Output the [x, y] coordinate of the center of the cell containing the given text.  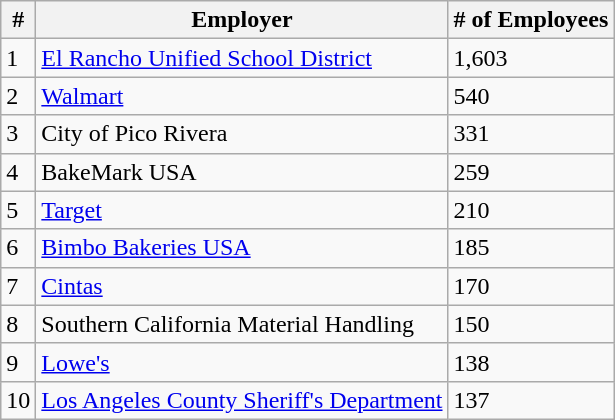
3 [18, 134]
Employer [242, 20]
540 [531, 96]
BakeMark USA [242, 172]
10 [18, 400]
170 [531, 286]
8 [18, 324]
9 [18, 362]
137 [531, 400]
Target [242, 210]
1,603 [531, 58]
150 [531, 324]
185 [531, 248]
4 [18, 172]
7 [18, 286]
Lowe's [242, 362]
# [18, 20]
210 [531, 210]
6 [18, 248]
Los Angeles County Sheriff's Department [242, 400]
El Rancho Unified School District [242, 58]
331 [531, 134]
Southern California Material Handling [242, 324]
1 [18, 58]
Walmart [242, 96]
5 [18, 210]
Cintas [242, 286]
Bimbo Bakeries USA [242, 248]
138 [531, 362]
City of Pico Rivera [242, 134]
259 [531, 172]
# of Employees [531, 20]
2 [18, 96]
